Search for the cell housing the specified text and yield its (X, Y) center coordinate. 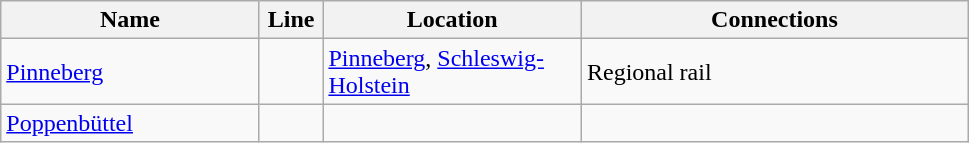
Pinneberg, Schleswig-Holstein (452, 72)
Pinneberg (130, 72)
Line (291, 20)
Poppenbüttel (130, 123)
Location (452, 20)
Name (130, 20)
Connections (774, 20)
Regional rail (774, 72)
